Search for the cell housing the specified text and yield its [x, y] center coordinate. 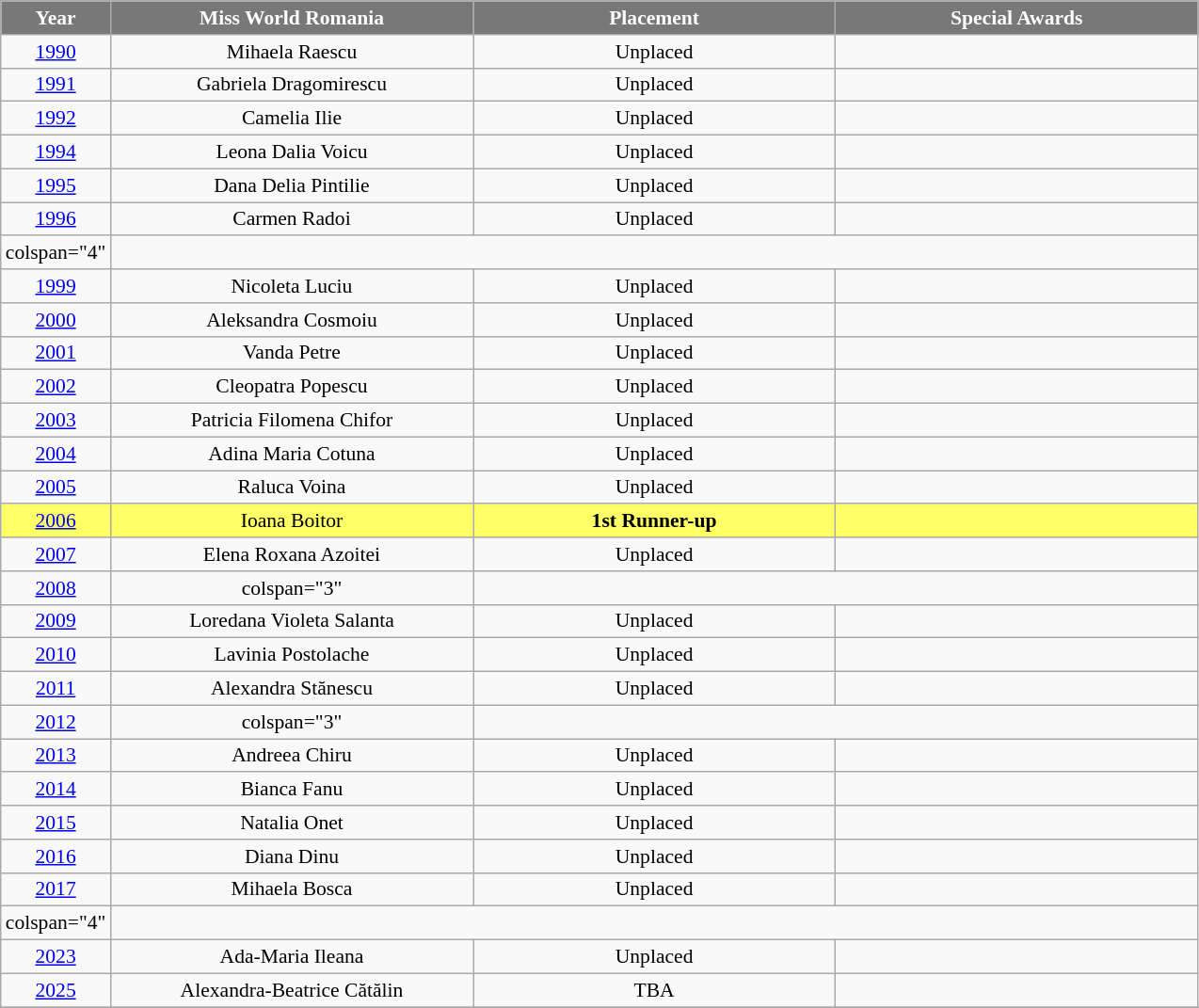
Year [56, 18]
2003 [56, 421]
Bianca Fanu [292, 790]
Placement [655, 18]
1999 [56, 286]
2014 [56, 790]
Leona Dalia Voicu [292, 152]
2004 [56, 454]
Alexandra Stănescu [292, 689]
2023 [56, 957]
Raluca Voina [292, 488]
1st Runner-up [655, 521]
1990 [56, 52]
Elena Roxana Azoitei [292, 554]
Miss World Romania [292, 18]
2012 [56, 722]
1992 [56, 119]
2016 [56, 856]
2010 [56, 655]
2017 [56, 889]
Natalia Onet [292, 823]
Patricia Filomena Chifor [292, 421]
2009 [56, 621]
Alexandra-Beatrice Cătălin [292, 990]
Lavinia Postolache [292, 655]
Aleksandra Cosmoiu [292, 320]
2001 [56, 353]
2025 [56, 990]
Andreea Chiru [292, 756]
Carmen Radoi [292, 219]
2005 [56, 488]
TBA [655, 990]
2002 [56, 387]
Cleopatra Popescu [292, 387]
2015 [56, 823]
2006 [56, 521]
Mihaela Raescu [292, 52]
Gabriela Dragomirescu [292, 85]
2007 [56, 554]
Ada-Maria Ileana [292, 957]
Nicoleta Luciu [292, 286]
2000 [56, 320]
Adina Maria Cotuna [292, 454]
2013 [56, 756]
1994 [56, 152]
Dana Delia Pintilie [292, 185]
Special Awards [1016, 18]
Loredana Violeta Salanta [292, 621]
1991 [56, 85]
2008 [56, 588]
1996 [56, 219]
Camelia Ilie [292, 119]
1995 [56, 185]
Vanda Petre [292, 353]
Diana Dinu [292, 856]
2011 [56, 689]
Mihaela Bosca [292, 889]
Ioana Boitor [292, 521]
